Provide the (X, Y) coordinate of the cell's center where the given text is located.  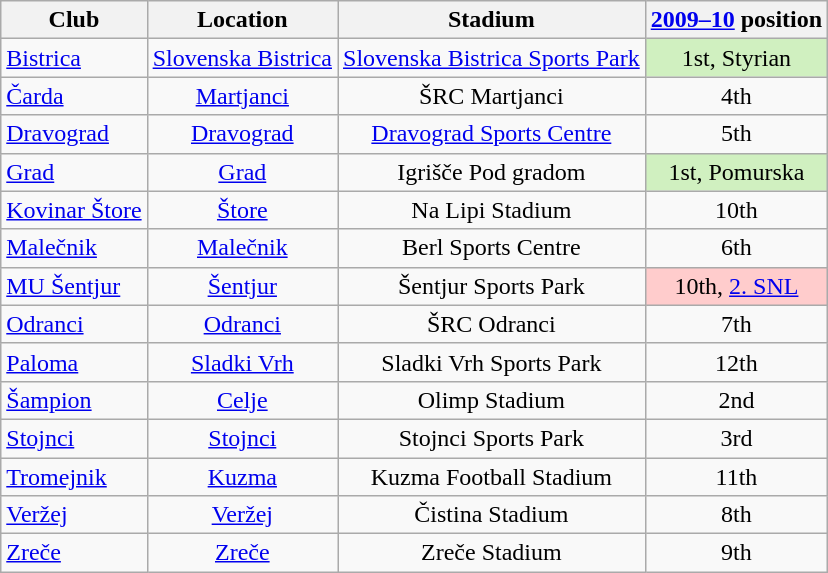
1st, Styrian (736, 58)
Club (74, 20)
Celje (242, 400)
Stojnci Sports Park (492, 438)
Berl Sports Centre (492, 248)
Location (242, 20)
2009–10 position (736, 20)
Martjanci (242, 96)
Zreče Stadium (492, 553)
4th (736, 96)
2nd (736, 400)
6th (736, 248)
Kovinar Štore (74, 210)
8th (736, 515)
5th (736, 134)
Igrišče Pod gradom (492, 172)
Bistrica (74, 58)
7th (736, 324)
3rd (736, 438)
Šentjur Sports Park (492, 286)
Šampion (74, 400)
10th (736, 210)
12th (736, 362)
Čistina Stadium (492, 515)
Stadium (492, 20)
Sladki Vrh (242, 362)
Slovenska Bistrica (242, 58)
Paloma (74, 362)
Dravograd Sports Centre (492, 134)
Slovenska Bistrica Sports Park (492, 58)
10th, 2. SNL (736, 286)
11th (736, 477)
Kuzma (242, 477)
1st, Pomurska (736, 172)
Tromejnik (74, 477)
9th (736, 553)
Olimp Stadium (492, 400)
Šentjur (242, 286)
MU Šentjur (74, 286)
Sladki Vrh Sports Park (492, 362)
Štore (242, 210)
Kuzma Football Stadium (492, 477)
Čarda (74, 96)
ŠRC Odranci (492, 324)
ŠRC Martjanci (492, 96)
Na Lipi Stadium (492, 210)
